Search for the cell housing the specified text and yield its (x, y) center coordinate. 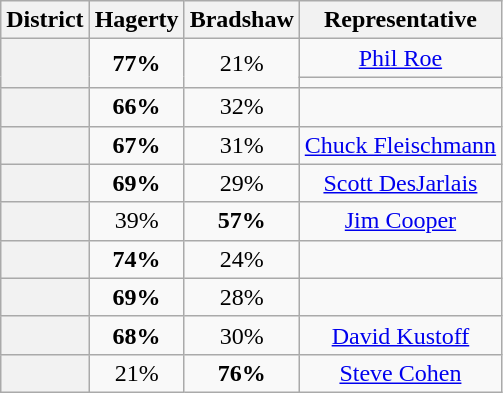
Hagerty (136, 20)
Steve Cohen (400, 373)
28% (242, 297)
66% (136, 107)
Representative (400, 20)
Jim Cooper (400, 221)
31% (242, 145)
David Kustoff (400, 335)
39% (136, 221)
76% (242, 373)
District (45, 20)
67% (136, 145)
57% (242, 221)
Bradshaw (242, 20)
Chuck Fleischmann (400, 145)
74% (136, 259)
32% (242, 107)
Scott DesJarlais (400, 183)
68% (136, 335)
30% (242, 335)
77% (136, 64)
Phil Roe (400, 58)
29% (242, 183)
24% (242, 259)
